Extract the (X, Y) coordinate from the center of the cell holding the provided text.  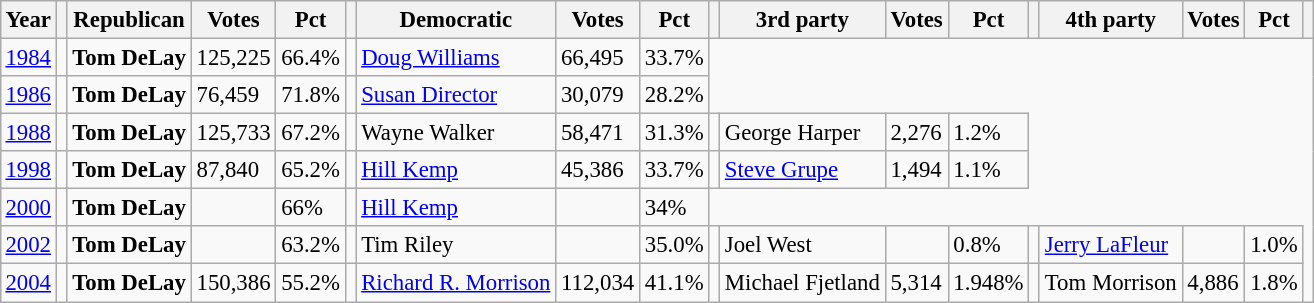
30,079 (598, 95)
112,034 (598, 283)
1988 (28, 133)
5,314 (916, 283)
1.948% (988, 283)
34% (674, 208)
4th party (1110, 20)
66,495 (598, 57)
125,225 (234, 57)
87,840 (234, 170)
150,386 (234, 283)
2,276 (916, 133)
1998 (28, 170)
71.8% (310, 95)
2000 (28, 208)
Wayne Walker (456, 133)
Tim Riley (456, 245)
1984 (28, 57)
1.8% (1274, 283)
0.8% (988, 245)
63.2% (310, 245)
Republican (129, 20)
Steve Grupe (803, 170)
1,494 (916, 170)
2004 (28, 283)
3rd party (803, 20)
55.2% (310, 283)
1.0% (1274, 245)
1986 (28, 95)
Democratic (456, 20)
Michael Fjetland (803, 283)
Jerry LaFleur (1110, 245)
Richard R. Morrison (456, 283)
2002 (28, 245)
Doug Williams (456, 57)
66.4% (310, 57)
65.2% (310, 170)
George Harper (803, 133)
4,886 (1214, 283)
76,459 (234, 95)
35.0% (674, 245)
Year (28, 20)
31.3% (674, 133)
Joel West (803, 245)
Tom Morrison (1110, 283)
41.1% (674, 283)
125,733 (234, 133)
1.1% (988, 170)
Susan Director (456, 95)
66% (310, 208)
28.2% (674, 95)
45,386 (598, 170)
58,471 (598, 133)
1.2% (988, 133)
67.2% (310, 133)
